Find where the given text appears and provide that cell's center as (x, y) coordinate. 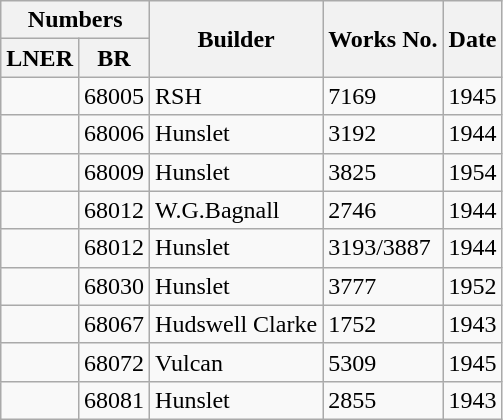
1752 (383, 324)
68009 (114, 172)
LNER (40, 58)
BR (114, 58)
2855 (383, 400)
Numbers (76, 20)
68067 (114, 324)
RSH (236, 96)
7169 (383, 96)
68006 (114, 134)
Works No. (383, 39)
1954 (472, 172)
5309 (383, 362)
2746 (383, 210)
68005 (114, 96)
68081 (114, 400)
1952 (472, 286)
3825 (383, 172)
Hudswell Clarke (236, 324)
W.G.Bagnall (236, 210)
Builder (236, 39)
Date (472, 39)
3777 (383, 286)
68072 (114, 362)
68030 (114, 286)
Vulcan (236, 362)
3192 (383, 134)
3193/3887 (383, 248)
